Output the (x, y) coordinate of the center of the cell containing the given text.  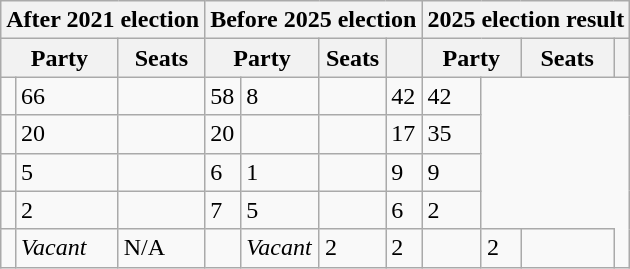
7 (223, 210)
35 (452, 134)
1 (280, 172)
66 (68, 96)
After 2021 election (103, 20)
2025 election result (526, 20)
Before 2025 election (314, 20)
N/A (162, 248)
58 (223, 96)
17 (404, 134)
8 (280, 96)
